Return the (x, y) coordinate for the center point of the cell that contains the specified text.  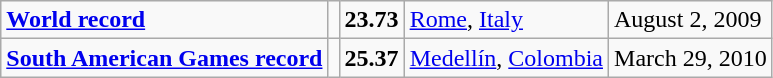
25.37 (372, 58)
World record (164, 20)
Medellín, Colombia (506, 58)
Rome, Italy (506, 20)
March 29, 2010 (691, 58)
23.73 (372, 20)
August 2, 2009 (691, 20)
South American Games record (164, 58)
